Extract the [x, y] coordinate from the center of the cell holding the provided text.  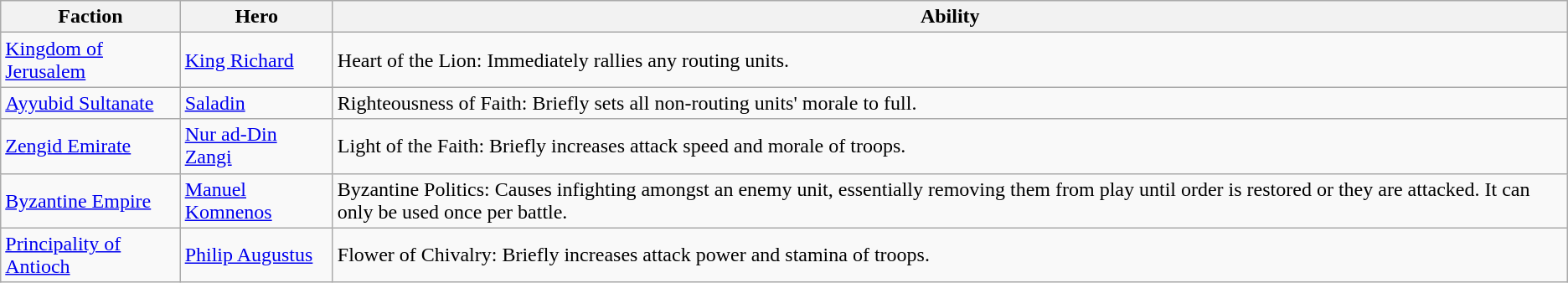
Light of the Faith: Briefly increases attack speed and morale of troops. [950, 146]
Nur ad-Din Zangi [256, 146]
King Richard [256, 60]
Flower of Chivalry: Briefly increases attack power and stamina of troops. [950, 255]
Righteousness of Faith: Briefly sets all non-routing units' morale to full. [950, 103]
Principality of Antioch [90, 255]
Hero [256, 17]
Kingdom of Jerusalem [90, 60]
Heart of the Lion: Immediately rallies any routing units. [950, 60]
Ability [950, 17]
Ayyubid Sultanate [90, 103]
Zengid Emirate [90, 146]
Manuel Komnenos [256, 201]
Faction [90, 17]
Byzantine Empire [90, 201]
Saladin [256, 103]
Philip Augustus [256, 255]
